Search for the cell housing the specified text and yield its (X, Y) center coordinate. 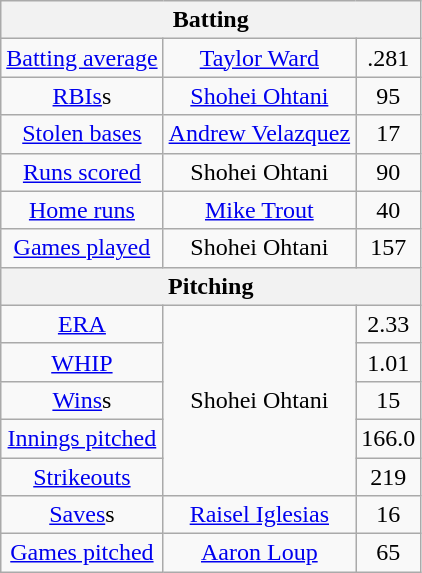
2.33 (388, 324)
ERA (82, 324)
Innings pitched (82, 438)
40 (388, 210)
219 (388, 477)
.281 (388, 58)
157 (388, 248)
17 (388, 134)
65 (388, 553)
Home runs (82, 210)
166.0 (388, 438)
Stolen bases (82, 134)
Savess (82, 515)
90 (388, 172)
Games pitched (82, 553)
Taylor Ward (260, 58)
15 (388, 400)
Raisel Iglesias (260, 515)
Pitching (211, 286)
Andrew Velazquez (260, 134)
Games played (82, 248)
95 (388, 96)
Aaron Loup (260, 553)
Strikeouts (82, 477)
Batting average (82, 58)
RBIss (82, 96)
Batting (211, 20)
Winss (82, 400)
WHIP (82, 362)
Mike Trout (260, 210)
16 (388, 515)
Runs scored (82, 172)
1.01 (388, 362)
